Scan for the cell matching the given text and deliver its (x, y) coordinate at center. 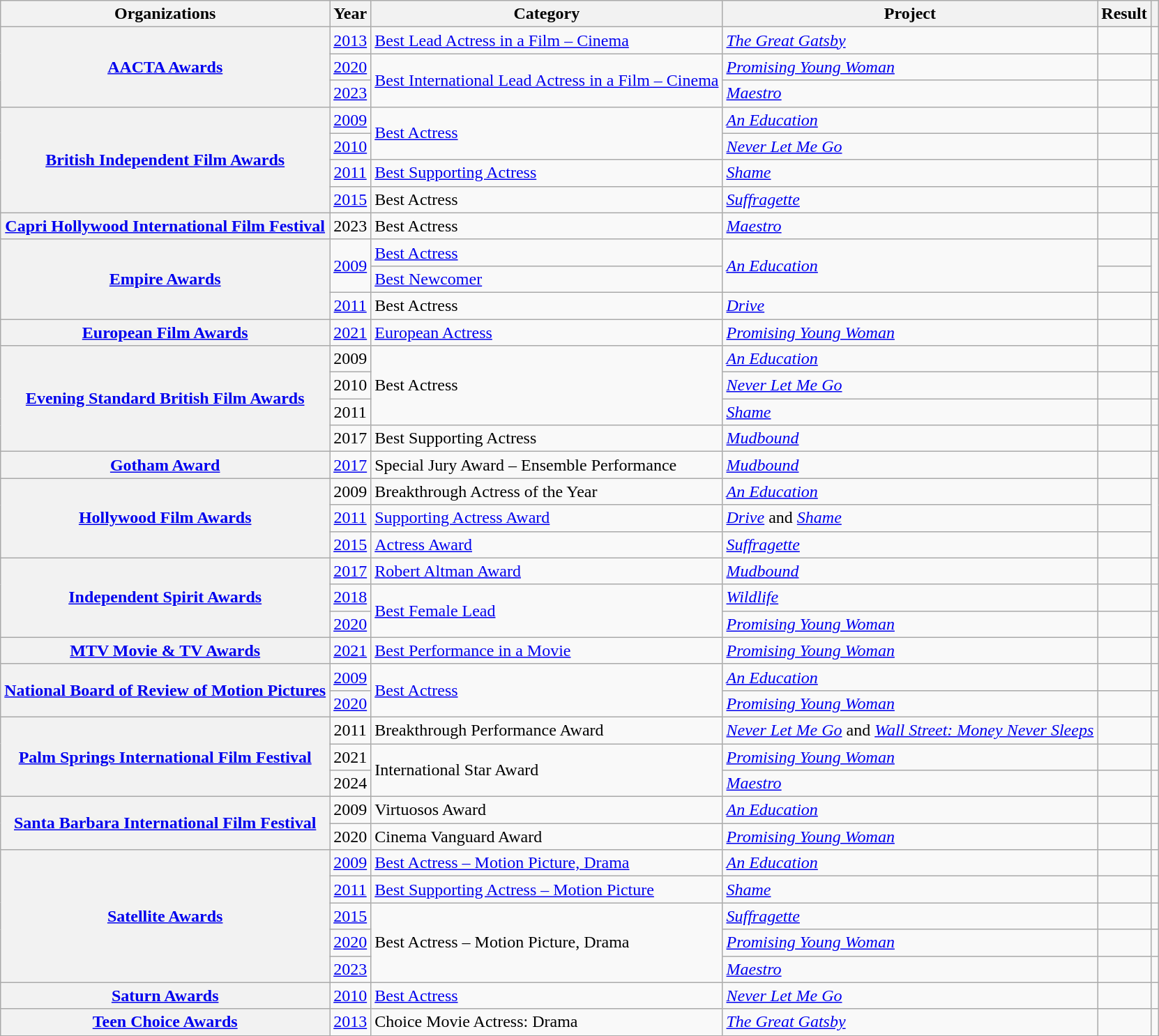
Category (547, 14)
Breakthrough Performance Award (547, 730)
Wildlife (910, 597)
Supporting Actress Award (547, 518)
Best Supporting Actress – Motion Picture (547, 890)
Best Newcomer (547, 279)
Organizations (165, 14)
European Actress (547, 333)
Capri Hollywood International Film Festival (165, 226)
Never Let Me Go and Wall Street: Money Never Sleeps (910, 730)
International Star Award (547, 770)
Robert Altman Award (547, 571)
Best Female Lead (547, 611)
2024 (350, 784)
Special Jury Award – Ensemble Performance (547, 465)
National Board of Review of Motion Pictures (165, 690)
European Film Awards (165, 333)
Hollywood Film Awards (165, 518)
Saturn Awards (165, 996)
Project (910, 14)
Empire Awards (165, 279)
Year (350, 14)
Santa Barbara International Film Festival (165, 823)
Palm Springs International Film Festival (165, 756)
Result (1124, 14)
Best Performance in a Movie (547, 650)
Drive (910, 305)
Teen Choice Awards (165, 1022)
MTV Movie & TV Awards (165, 650)
Best International Lead Actress in a Film – Cinema (547, 80)
Breakthrough Actress of the Year (547, 492)
Drive and Shame (910, 518)
Virtuosos Award (547, 810)
Best Lead Actress in a Film – Cinema (547, 40)
Actress Award (547, 544)
British Independent Film Awards (165, 160)
Choice Movie Actress: Drama (547, 1022)
2018 (350, 597)
Cinema Vanguard Award (547, 837)
AACTA Awards (165, 67)
Gotham Award (165, 465)
Independent Spirit Awards (165, 597)
Evening Standard British Film Awards (165, 399)
Satellite Awards (165, 916)
